Detect which cell encompasses the target text, then output its [x, y] center coordinate. 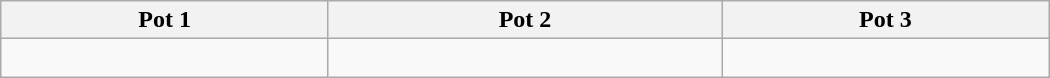
Pot 1 [165, 20]
Pot 3 [886, 20]
Pot 2 [524, 20]
